Identify which cell holds the provided text, then report its [X, Y] central coordinate. 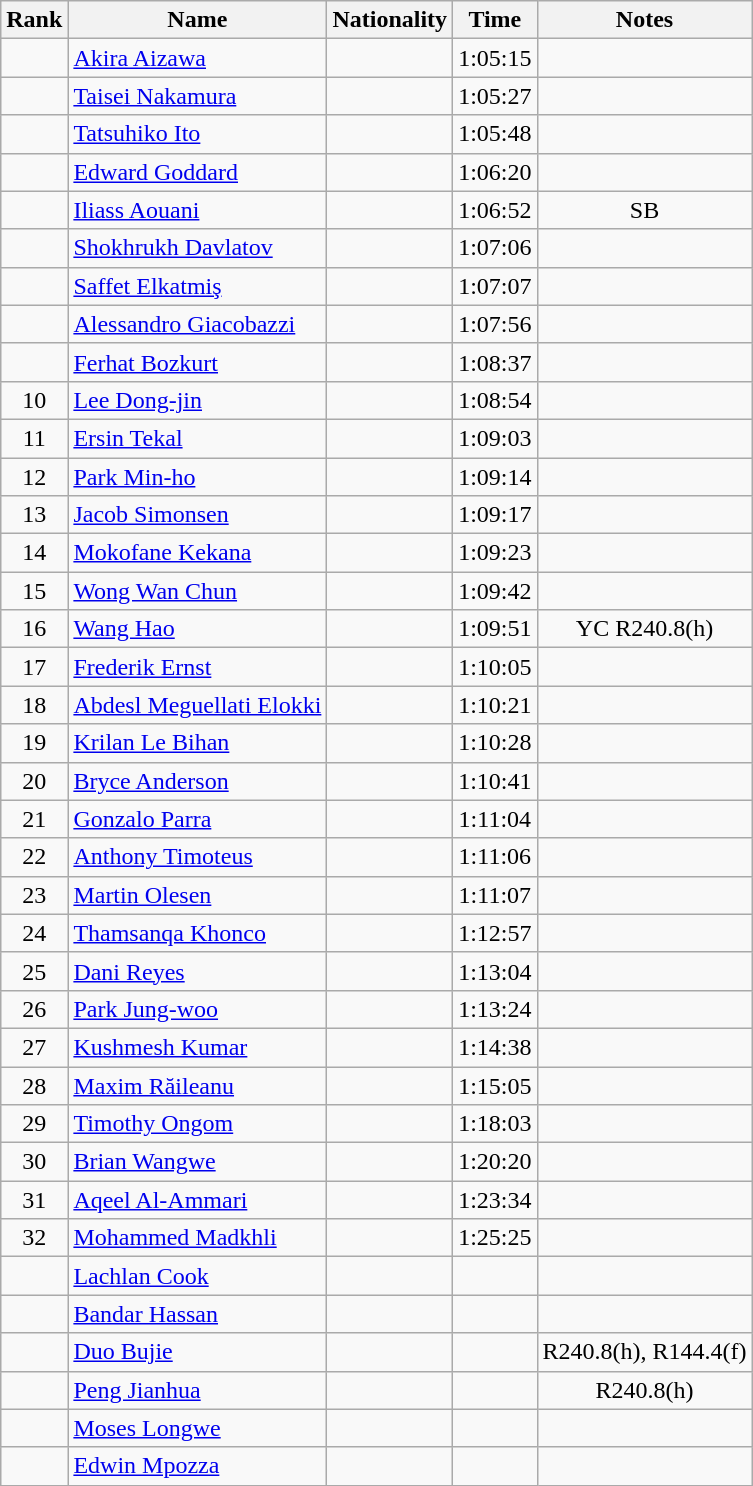
1:09:03 [495, 438]
32 [34, 1238]
Park Min-ho [198, 477]
Krilan Le Bihan [198, 743]
Mokofane Kekana [198, 553]
21 [34, 819]
Taisei Nakamura [198, 96]
16 [34, 629]
1:18:03 [495, 1124]
1:08:54 [495, 400]
1:05:15 [495, 58]
20 [34, 781]
SB [644, 210]
19 [34, 743]
Timothy Ongom [198, 1124]
28 [34, 1085]
Dani Reyes [198, 971]
Maxim Răileanu [198, 1085]
27 [34, 1047]
Moses Longwe [198, 1428]
Anthony Timoteus [198, 857]
Time [495, 20]
1:09:23 [495, 553]
Rank [34, 20]
11 [34, 438]
Lee Dong-jin [198, 400]
Shokhrukh Davlatov [198, 248]
14 [34, 553]
1:09:51 [495, 629]
25 [34, 971]
26 [34, 1009]
1:09:17 [495, 515]
Jacob Simonsen [198, 515]
24 [34, 933]
1:20:20 [495, 1162]
Brian Wangwe [198, 1162]
Nationality [390, 20]
Saffet Elkatmiş [198, 286]
1:13:04 [495, 971]
Frederik Ernst [198, 667]
1:07:06 [495, 248]
1:05:27 [495, 96]
13 [34, 515]
1:07:07 [495, 286]
1:23:34 [495, 1200]
R240.8(h) [644, 1390]
22 [34, 857]
1:25:25 [495, 1238]
Duo Bujie [198, 1352]
Edwin Mpozza [198, 1466]
Kushmesh Kumar [198, 1047]
18 [34, 705]
Alessandro Giacobazzi [198, 324]
Aqeel Al-Ammari [198, 1200]
1:10:21 [495, 705]
Park Jung-woo [198, 1009]
Ferhat Bozkurt [198, 362]
23 [34, 895]
1:13:24 [495, 1009]
Edward Goddard [198, 172]
1:08:37 [495, 362]
Mohammed Madkhli [198, 1238]
Notes [644, 20]
17 [34, 667]
30 [34, 1162]
12 [34, 477]
Iliass Aouani [198, 210]
Wong Wan Chun [198, 591]
Akira Aizawa [198, 58]
15 [34, 591]
Thamsanqa Khonco [198, 933]
1:09:42 [495, 591]
1:09:14 [495, 477]
R240.8(h), R144.4(f) [644, 1352]
YC R240.8(h) [644, 629]
1:10:05 [495, 667]
1:10:41 [495, 781]
1:15:05 [495, 1085]
Name [198, 20]
Abdesl Meguellati Elokki [198, 705]
1:07:56 [495, 324]
1:05:48 [495, 134]
Martin Olesen [198, 895]
Peng Jianhua [198, 1390]
10 [34, 400]
Gonzalo Parra [198, 819]
1:14:38 [495, 1047]
Ersin Tekal [198, 438]
Bandar Hassan [198, 1314]
Lachlan Cook [198, 1276]
1:11:07 [495, 895]
1:10:28 [495, 743]
29 [34, 1124]
Wang Hao [198, 629]
31 [34, 1200]
1:11:04 [495, 819]
Bryce Anderson [198, 781]
Tatsuhiko Ito [198, 134]
1:12:57 [495, 933]
1:06:52 [495, 210]
1:06:20 [495, 172]
1:11:06 [495, 857]
